Extract the (X, Y) coordinate from the center of the cell holding the provided text.  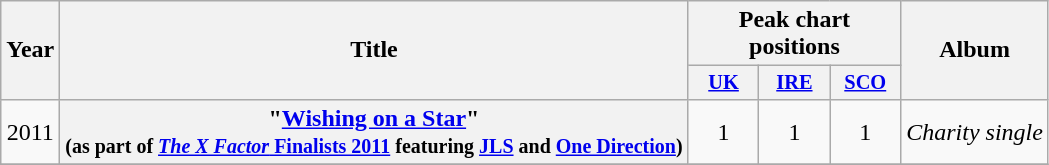
Peak chart positions (794, 34)
UK (724, 83)
Charity single (975, 132)
Album (975, 50)
IRE (794, 83)
"Wishing on a Star"(as part of The X Factor Finalists 2011 featuring JLS and One Direction) (374, 132)
Year (30, 50)
SCO (866, 83)
2011 (30, 132)
Title (374, 50)
